For the text-containing cell, return its midpoint in (X, Y) coordinate format. 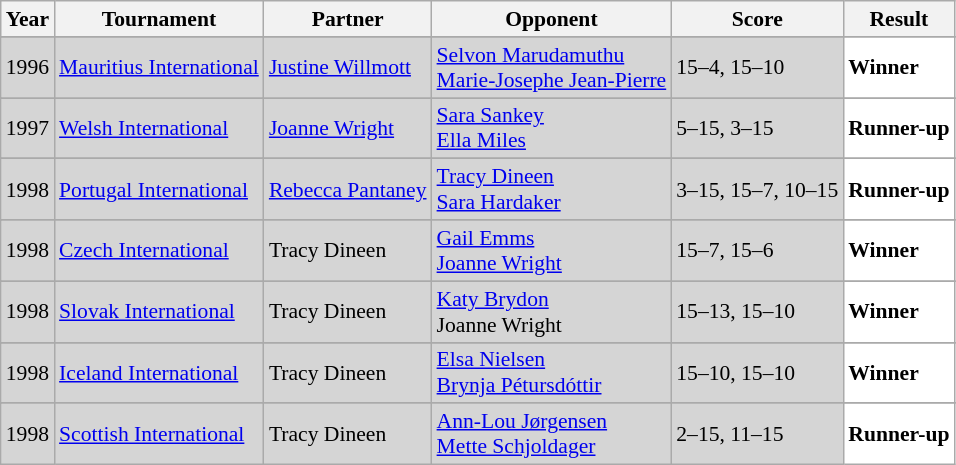
Scottish International (159, 434)
Slovak International (159, 312)
Welsh International (159, 128)
15–10, 15–10 (757, 372)
15–4, 15–10 (757, 68)
Katy Brydon Joanne Wright (552, 312)
Gail Emms Joanne Wright (552, 250)
Portugal International (159, 190)
1996 (28, 68)
Result (898, 19)
15–13, 15–10 (757, 312)
1997 (28, 128)
Justine Willmott (348, 68)
Mauritius International (159, 68)
Sara Sankey Ella Miles (552, 128)
Elsa Nielsen Brynja Pétursdóttir (552, 372)
Iceland International (159, 372)
Selvon Marudamuthu Marie-Josephe Jean-Pierre (552, 68)
15–7, 15–6 (757, 250)
2–15, 11–15 (757, 434)
Joanne Wright (348, 128)
Tournament (159, 19)
Ann-Lou Jørgensen Mette Schjoldager (552, 434)
Rebecca Pantaney (348, 190)
Opponent (552, 19)
3–15, 15–7, 10–15 (757, 190)
Year (28, 19)
Tracy Dineen Sara Hardaker (552, 190)
5–15, 3–15 (757, 128)
Score (757, 19)
Czech International (159, 250)
Partner (348, 19)
